Pinpoint the cell where the given text exists, returning its (x, y) midpoint coordinate. 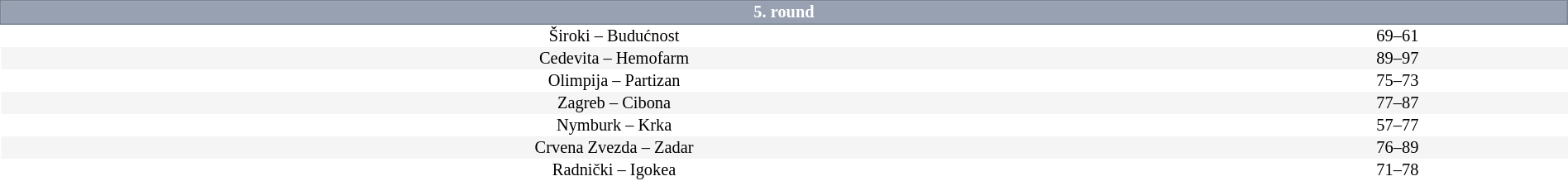
5. round (784, 12)
75–73 (1398, 81)
71–78 (1398, 170)
89–97 (1398, 58)
Cedevita – Hemofarm (614, 58)
Zagreb – Cibona (614, 102)
Široki – Budućnost (614, 36)
Olimpija – Partizan (614, 81)
76–89 (1398, 147)
Nymburk – Krka (614, 126)
Radnički – Igokea (614, 170)
69–61 (1398, 36)
Crvena Zvezda – Zadar (614, 147)
77–87 (1398, 102)
57–77 (1398, 126)
